Find where the given text appears and provide that cell's center as (x, y) coordinate. 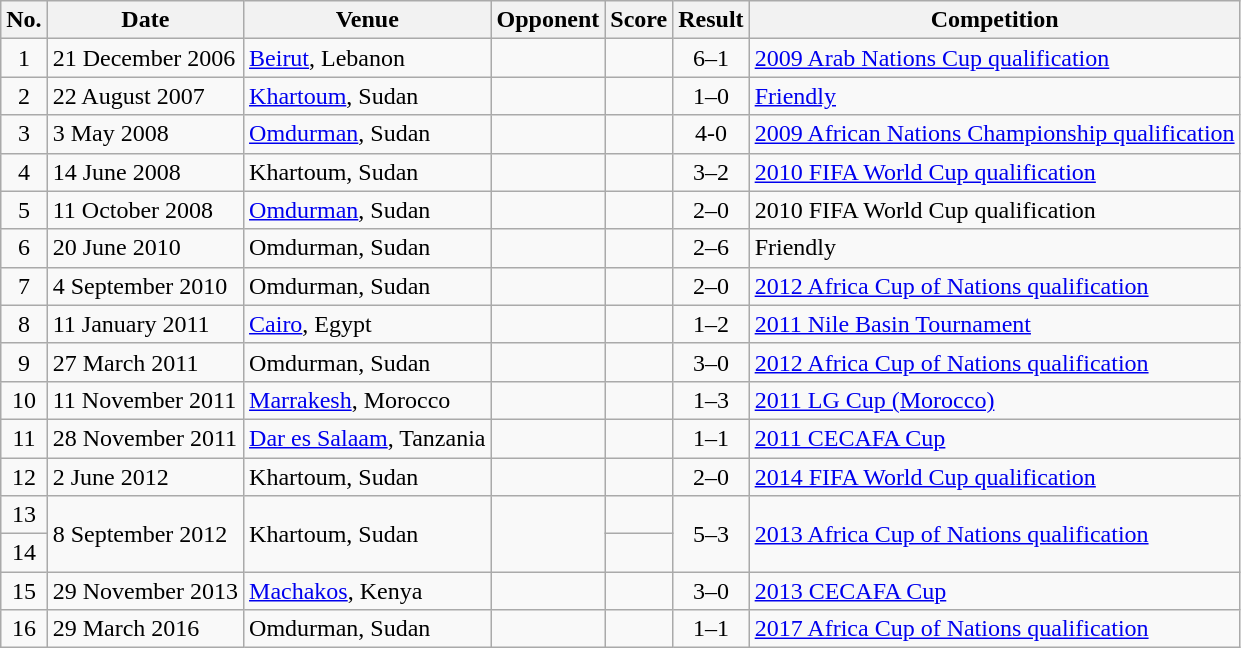
5–3 (711, 534)
6–1 (711, 58)
Beirut, Lebanon (368, 58)
2013 Africa Cup of Nations qualification (994, 534)
8 (24, 324)
Machakos, Kenya (368, 591)
2017 Africa Cup of Nations qualification (994, 629)
2011 CECAFA Cup (994, 438)
9 (24, 362)
3 (24, 134)
11 October 2008 (145, 210)
11 (24, 438)
2–6 (711, 248)
11 January 2011 (145, 324)
Date (145, 20)
1–2 (711, 324)
8 September 2012 (145, 534)
Score (639, 20)
4 (24, 172)
Marrakesh, Morocco (368, 400)
1–3 (711, 400)
12 (24, 477)
2009 African Nations Championship qualification (994, 134)
29 November 2013 (145, 591)
3–2 (711, 172)
7 (24, 286)
28 November 2011 (145, 438)
2011 Nile Basin Tournament (994, 324)
21 December 2006 (145, 58)
22 August 2007 (145, 96)
2 June 2012 (145, 477)
1 (24, 58)
2009 Arab Nations Cup qualification (994, 58)
29 March 2016 (145, 629)
Result (711, 20)
14 June 2008 (145, 172)
3 May 2008 (145, 134)
10 (24, 400)
14 (24, 553)
Cairo, Egypt (368, 324)
11 November 2011 (145, 400)
Competition (994, 20)
Opponent (548, 20)
27 March 2011 (145, 362)
16 (24, 629)
6 (24, 248)
No. (24, 20)
20 June 2010 (145, 248)
2014 FIFA World Cup qualification (994, 477)
2013 CECAFA Cup (994, 591)
5 (24, 210)
13 (24, 515)
1–0 (711, 96)
2 (24, 96)
Venue (368, 20)
4-0 (711, 134)
4 September 2010 (145, 286)
15 (24, 591)
2011 LG Cup (Morocco) (994, 400)
Dar es Salaam, Tanzania (368, 438)
